Return the [X, Y] coordinate for the center point of the cell that contains the specified text.  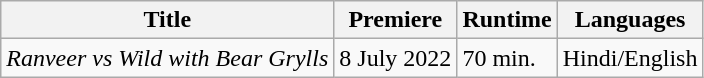
70 min. [507, 58]
Hindi/English [630, 58]
Ranveer vs Wild with Bear Grylls [168, 58]
8 July 2022 [396, 58]
Languages [630, 20]
Premiere [396, 20]
Title [168, 20]
Runtime [507, 20]
